Identify which cell holds the provided text, then report its [X, Y] central coordinate. 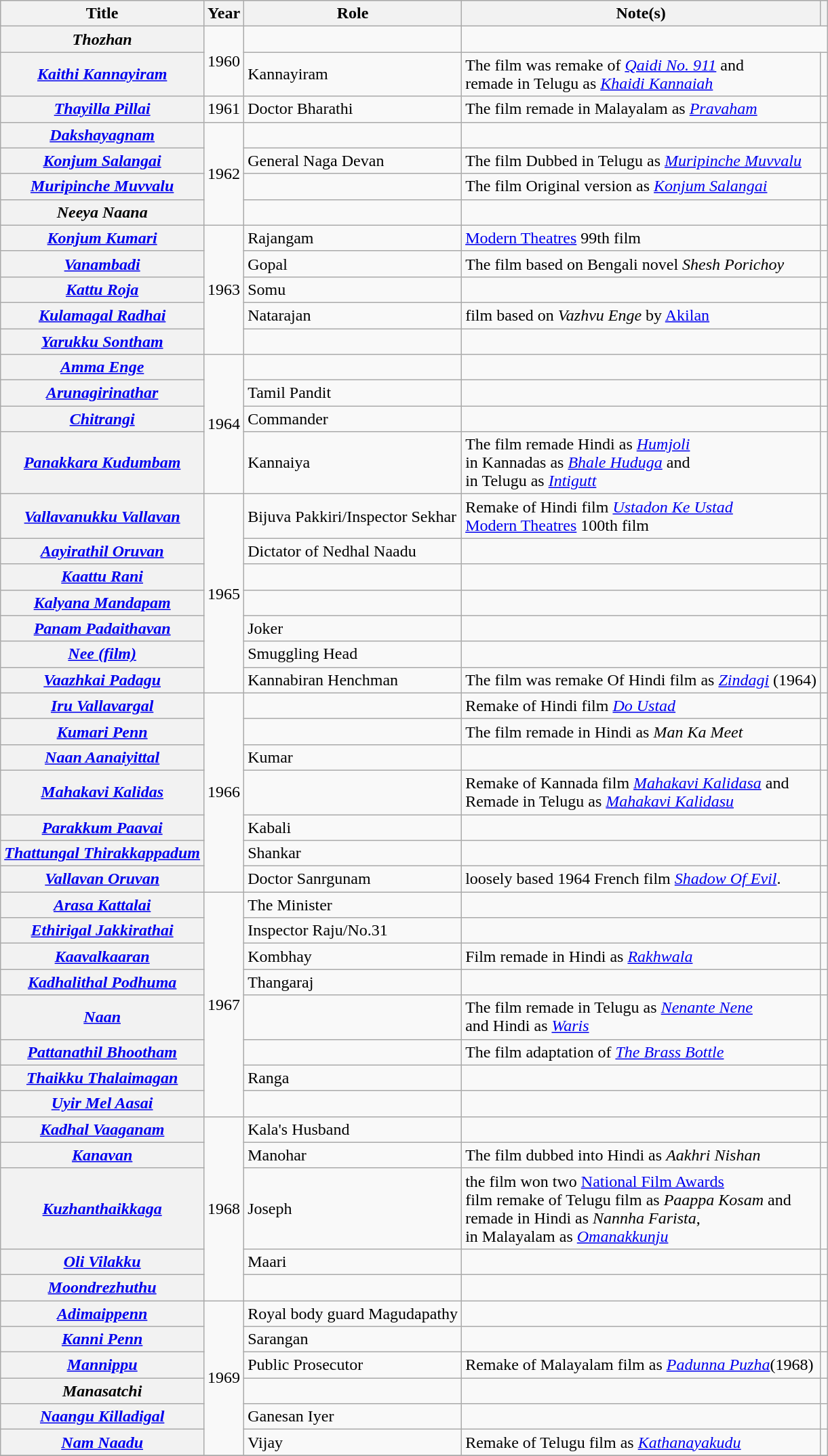
film based on Vazhvu Enge by Akilan [642, 315]
Public Prosecutor [353, 1365]
Amma Enge [102, 367]
Neeya Naana [102, 212]
Aayirathil Oruvan [102, 551]
Natarajan [353, 315]
Vijay [353, 1442]
Doctor Bharathi [353, 109]
Kannaiya [353, 463]
Thattungal Thirakkappadum [102, 853]
The film dubbed into Hindi as Aakhri Nishan [642, 1155]
loosely based 1964 French film Shadow Of Evil. [642, 879]
Kombhay [353, 956]
1965 [224, 594]
The film remade in Malayalam as Pravaham [642, 109]
Kaattu Rani [102, 577]
The film was remake Of Hindi film as Zindagi (1964) [642, 680]
Tamil Pandit [353, 393]
Uyir Mel Aasai [102, 1104]
Year [224, 14]
Moondrezhuthu [102, 1287]
Kannayiram [353, 75]
The Minister [353, 905]
Arasa Kattalai [102, 905]
1962 [224, 174]
Panakkara Kudumbam [102, 463]
1964 [224, 424]
The film remade Hindi as Humjoli in Kannadas as Bhale Huduga and in Telugu as Intigutt [642, 463]
Sarangan [353, 1339]
Kalyana Mandapam [102, 603]
Thayilla Pillai [102, 109]
Ranga [353, 1078]
Kanavan [102, 1155]
Remake of Hindi film Ustadon Ke Ustad Modern Theatres 100th film [642, 517]
General Naga Devan [353, 161]
Kannabiran Henchman [353, 680]
the film won two National Film Awards film remake of Telugu film as Paappa Kosam and remade in Hindi as Nannha Farista, in Malayalam as Omanakkunju [642, 1208]
Kabali [353, 828]
Remake of Kannada film Mahakavi Kalidasa and Remade in Telugu as Mahakavi Kalidasu [642, 792]
Kulamagal Radhai [102, 315]
Konjum Salangai [102, 161]
Remake of Malayalam film as Padunna Puzha(1968) [642, 1365]
Yarukku Sontham [102, 341]
1969 [224, 1377]
Remake of Telugu film as Kathanayakudu [642, 1442]
Kuzhanthaikkaga [102, 1208]
Naan Aanaiyittal [102, 757]
Manasatchi [102, 1391]
Mahakavi Kalidas [102, 792]
Film remade in Hindi as Rakhwala [642, 956]
Adimaippenn [102, 1313]
Kadhal Vaaganam [102, 1129]
Muripinche Muvvalu [102, 186]
The film remade in Hindi as Man Ka Meet [642, 731]
Naangu Killadigal [102, 1417]
Vaazhkai Padagu [102, 680]
Naan [102, 1017]
Doctor Sanrgunam [353, 879]
Vallavan Oruvan [102, 879]
Mannippu [102, 1365]
Parakkum Paavai [102, 828]
The film was remake of Qaidi No. 911 and remade in Telugu as Khaidi Kannaiah [642, 75]
Maari [353, 1261]
1961 [224, 109]
Somu [353, 289]
The film Dubbed in Telugu as Muripinche Muvvalu [642, 161]
Smuggling Head [353, 654]
1963 [224, 289]
Joker [353, 628]
The film remade in Telugu as Nenante Nene and Hindi as Waris [642, 1017]
The film Original version as Konjum Salangai [642, 186]
Arunagirinathar [102, 393]
Gopal [353, 264]
Shankar [353, 853]
Rajangam [353, 238]
Ethirigal Jakkirathai [102, 931]
Commander [353, 419]
Joseph [353, 1208]
Kanni Penn [102, 1339]
Kaithi Kannayiram [102, 75]
Note(s) [642, 14]
Kadhalithal Podhuma [102, 982]
Modern Theatres 99th film [642, 238]
Thangaraj [353, 982]
Vanambadi [102, 264]
Konjum Kumari [102, 238]
Dictator of Nedhal Naadu [353, 551]
Manohar [353, 1155]
Kumari Penn [102, 731]
Chitrangi [102, 419]
Iru Vallavargal [102, 706]
Ganesan Iyer [353, 1417]
Remake of Hindi film Do Ustad [642, 706]
Dakshayagnam [102, 135]
Royal body guard Magudapathy [353, 1313]
Pattanathil Bhootham [102, 1052]
Thozhan [102, 39]
Vallavanukku Vallavan [102, 517]
Nam Naadu [102, 1442]
Kaavalkaaran [102, 956]
1968 [224, 1208]
Thaikku Thalaimagan [102, 1078]
The film based on Bengali novel Shesh Porichoy [642, 264]
Kattu Roja [102, 289]
Bijuva Pakkiri/Inspector Sekhar [353, 517]
Oli Vilakku [102, 1261]
Kala's Husband [353, 1129]
1967 [224, 1005]
Panam Padaithavan [102, 628]
1966 [224, 792]
Role [353, 14]
Title [102, 14]
Nee (film) [102, 654]
The film adaptation of The Brass Bottle [642, 1052]
Kumar [353, 757]
Inspector Raju/No.31 [353, 931]
1960 [224, 61]
